Extract the [x, y] coordinate from the center of the cell holding the provided text.  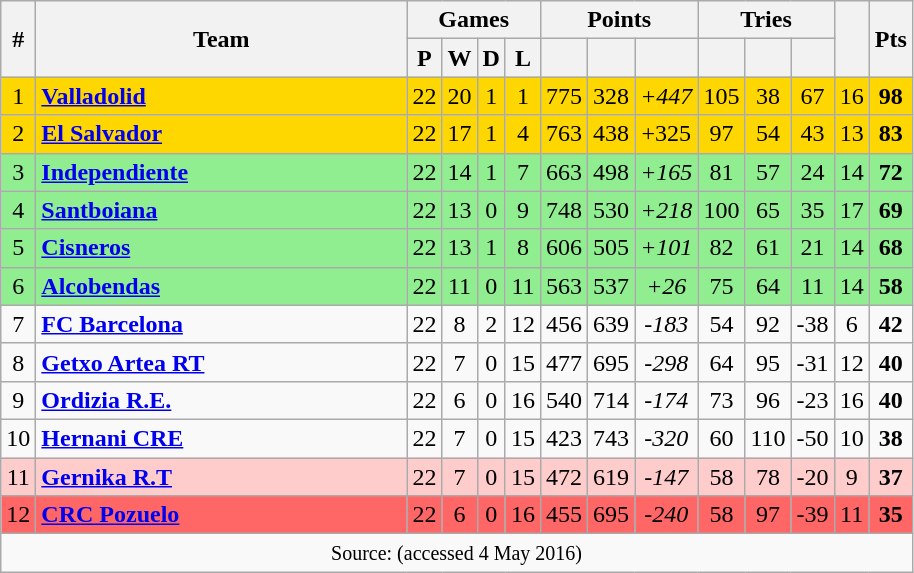
24 [812, 172]
D [491, 58]
-298 [666, 362]
763 [564, 134]
78 [768, 477]
743 [612, 438]
CRC Pozuelo [222, 515]
21 [812, 248]
+101 [666, 248]
Tries [766, 20]
65 [768, 210]
+325 [666, 134]
-320 [666, 438]
72 [890, 172]
-38 [812, 324]
540 [564, 400]
95 [768, 362]
5 [18, 248]
Cisneros [222, 248]
606 [564, 248]
663 [564, 172]
Alcobendas [222, 286]
FC Barcelona [222, 324]
57 [768, 172]
Pts [890, 39]
37 [890, 477]
+26 [666, 286]
60 [722, 438]
Ordizia R.E. [222, 400]
-23 [812, 400]
+218 [666, 210]
92 [768, 324]
105 [722, 96]
Getxo Artea RT [222, 362]
563 [564, 286]
Santboiana [222, 210]
75 [722, 286]
100 [722, 210]
+447 [666, 96]
-183 [666, 324]
82 [722, 248]
775 [564, 96]
438 [612, 134]
43 [812, 134]
498 [612, 172]
68 [890, 248]
-174 [666, 400]
-39 [812, 515]
-147 [666, 477]
Source: (accessed 4 May 2016) [457, 553]
-31 [812, 362]
328 [612, 96]
20 [460, 96]
-240 [666, 515]
73 [722, 400]
Team [222, 39]
# [18, 39]
748 [564, 210]
96 [768, 400]
477 [564, 362]
Gernika R.T [222, 477]
69 [890, 210]
455 [564, 515]
Hernani CRE [222, 438]
Valladolid [222, 96]
Games [474, 20]
537 [612, 286]
Independiente [222, 172]
423 [564, 438]
+165 [666, 172]
530 [612, 210]
3 [18, 172]
81 [722, 172]
Points [618, 20]
639 [612, 324]
-50 [812, 438]
61 [768, 248]
714 [612, 400]
L [522, 58]
619 [612, 477]
W [460, 58]
P [424, 58]
110 [768, 438]
42 [890, 324]
472 [564, 477]
-20 [812, 477]
67 [812, 96]
El Salvador [222, 134]
505 [612, 248]
98 [890, 96]
83 [890, 134]
456 [564, 324]
